From the cell containing the given text, extract its center point as (x, y) coordinate. 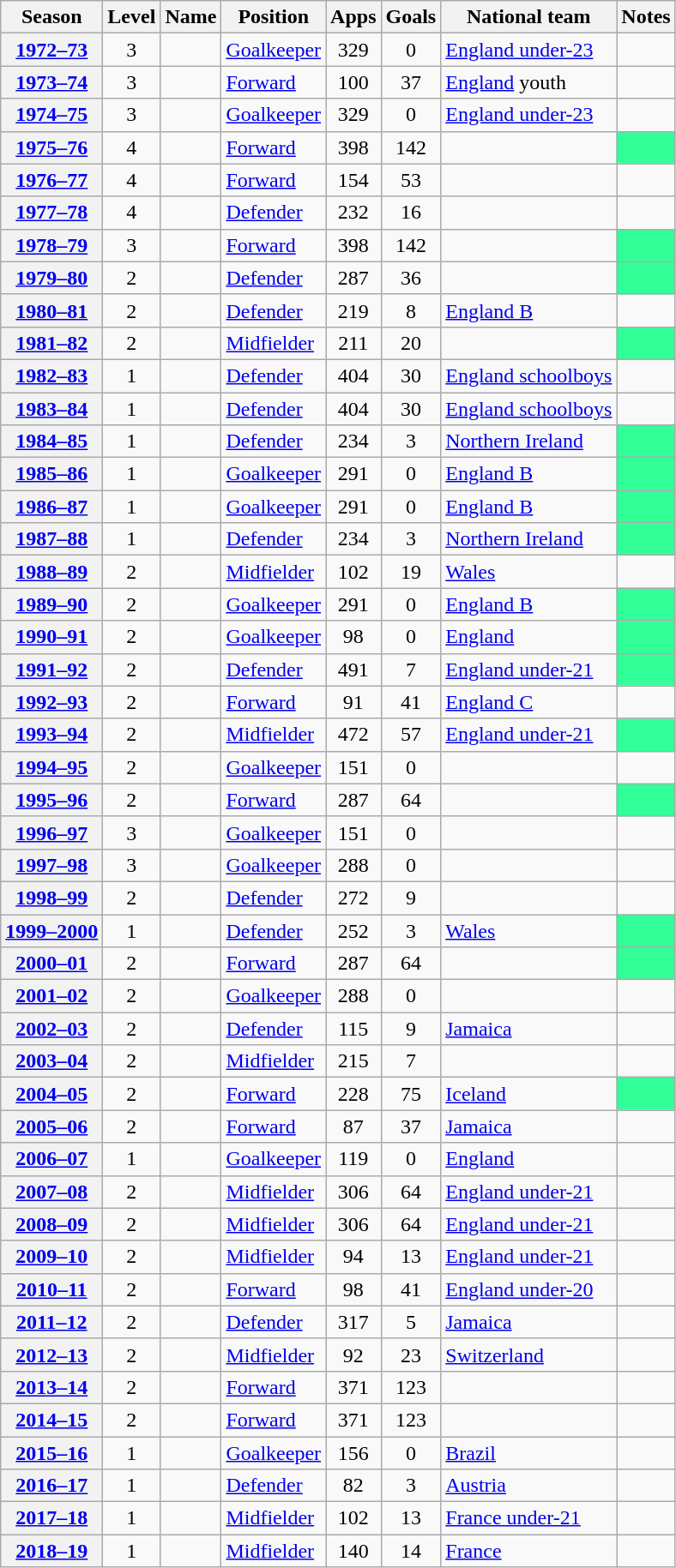
2012–13 (51, 1355)
1977–78 (51, 213)
Name (190, 17)
Brazil (528, 1453)
Goals (411, 17)
156 (353, 1453)
5 (411, 1322)
92 (353, 1355)
1992–93 (51, 702)
2009–10 (51, 1257)
2014–15 (51, 1420)
2015–16 (51, 1453)
115 (353, 1029)
1985–86 (51, 474)
2011–12 (51, 1322)
2000–01 (51, 964)
14 (411, 1551)
1976–77 (51, 180)
Apps (353, 17)
272 (353, 898)
8 (411, 310)
232 (353, 213)
2002–03 (51, 1029)
1995–96 (51, 800)
England youth (528, 82)
87 (353, 1126)
2010–11 (51, 1289)
Position (274, 17)
36 (411, 278)
317 (353, 1322)
2016–17 (51, 1486)
228 (353, 1094)
2018–19 (51, 1551)
23 (411, 1355)
1993–94 (51, 735)
2007–08 (51, 1192)
1998–99 (51, 898)
1991–92 (51, 670)
75 (411, 1094)
82 (353, 1486)
2006–07 (51, 1159)
1974–75 (51, 115)
1994–95 (51, 767)
1982–83 (51, 375)
100 (353, 82)
91 (353, 702)
1979–80 (51, 278)
1980–81 (51, 310)
57 (411, 735)
211 (353, 343)
491 (353, 670)
2013–14 (51, 1387)
1987–88 (51, 539)
Season (51, 17)
20 (411, 343)
1996–97 (51, 832)
140 (353, 1551)
1978–79 (51, 245)
94 (353, 1257)
France under-21 (528, 1518)
2001–02 (51, 996)
England C (528, 702)
1997–98 (51, 865)
1988–89 (51, 572)
2008–09 (51, 1224)
1989–90 (51, 604)
1990–91 (51, 637)
2017–18 (51, 1518)
Switzerland (528, 1355)
119 (353, 1159)
53 (411, 180)
National team (528, 17)
Austria (528, 1486)
Level (132, 17)
1984–85 (51, 442)
Notes (646, 17)
1981–82 (51, 343)
France (528, 1551)
472 (353, 735)
16 (411, 213)
2003–04 (51, 1061)
215 (353, 1061)
1975–76 (51, 147)
19 (411, 572)
154 (353, 180)
1973–74 (51, 82)
Iceland (528, 1094)
2004–05 (51, 1094)
1972–73 (51, 50)
1986–87 (51, 507)
England under-20 (528, 1289)
2005–06 (51, 1126)
252 (353, 930)
1999–2000 (51, 930)
219 (353, 310)
1983–84 (51, 409)
